Pinpoint the cell where the given text exists, returning its [x, y] midpoint coordinate. 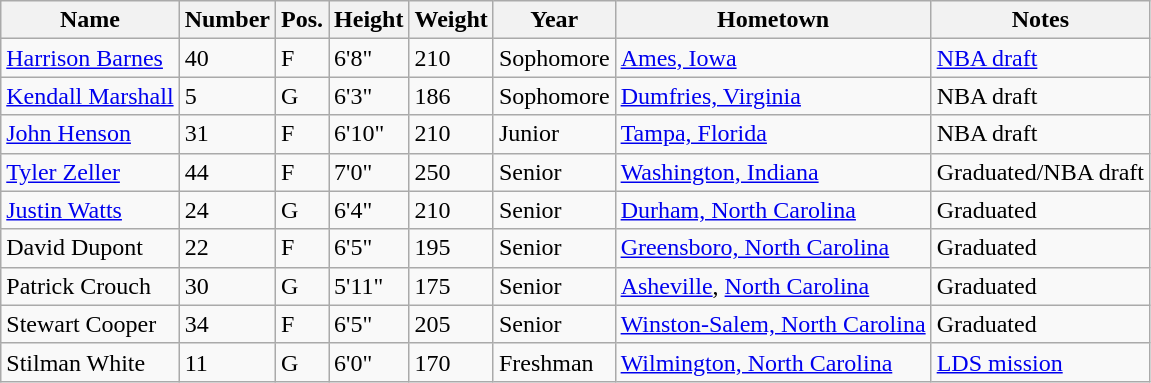
Hometown [773, 20]
David Dupont [90, 248]
Stewart Cooper [90, 324]
30 [227, 286]
Height [369, 20]
195 [451, 248]
205 [451, 324]
5 [227, 96]
44 [227, 172]
Number [227, 20]
Weight [451, 20]
Ames, Iowa [773, 58]
22 [227, 248]
5'11" [369, 286]
Washington, Indiana [773, 172]
Patrick Crouch [90, 286]
Justin Watts [90, 210]
6'3" [369, 96]
Winston-Salem, North Carolina [773, 324]
Wilmington, North Carolina [773, 362]
34 [227, 324]
Asheville, North Carolina [773, 286]
Greensboro, North Carolina [773, 248]
Durham, North Carolina [773, 210]
Pos. [302, 20]
6'4" [369, 210]
Junior [554, 134]
175 [451, 286]
Dumfries, Virginia [773, 96]
Graduated/NBA draft [1040, 172]
Freshman [554, 362]
Kendall Marshall [90, 96]
LDS mission [1040, 362]
Tyler Zeller [90, 172]
7'0" [369, 172]
Stilman White [90, 362]
11 [227, 362]
250 [451, 172]
Name [90, 20]
6'10" [369, 134]
Year [554, 20]
John Henson [90, 134]
Notes [1040, 20]
186 [451, 96]
6'0" [369, 362]
40 [227, 58]
Harrison Barnes [90, 58]
6'8" [369, 58]
24 [227, 210]
170 [451, 362]
Tampa, Florida [773, 134]
31 [227, 134]
